Return the (x, y) coordinate for the center point of the cell that contains the specified text.  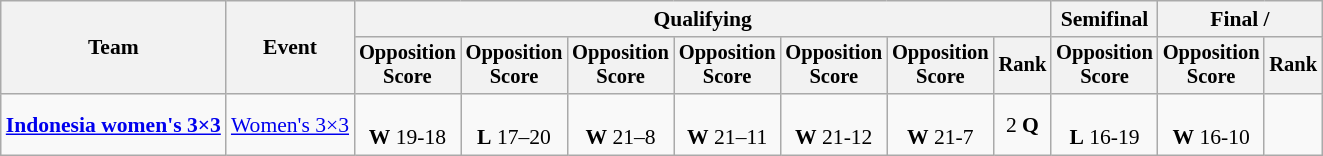
Qualifying (702, 19)
Indonesia women's 3×3 (114, 124)
Women's 3×3 (290, 124)
Event (290, 48)
L 16-19 (1104, 124)
W 19-18 (408, 124)
Semifinal (1104, 19)
W 21–8 (620, 124)
Team (114, 48)
L 17–20 (514, 124)
W 21-12 (834, 124)
Final / (1240, 19)
W 21–11 (728, 124)
W 16-10 (1212, 124)
2 Q (1023, 124)
W 21-7 (940, 124)
